Return [X, Y] of the center of cell containing provided text 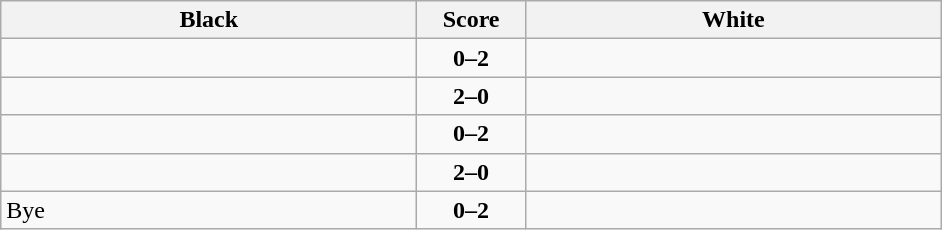
Bye [209, 210]
Black [209, 20]
Score [472, 20]
White [733, 20]
